Find where the given text appears and provide that cell's center as [X, Y] coordinate. 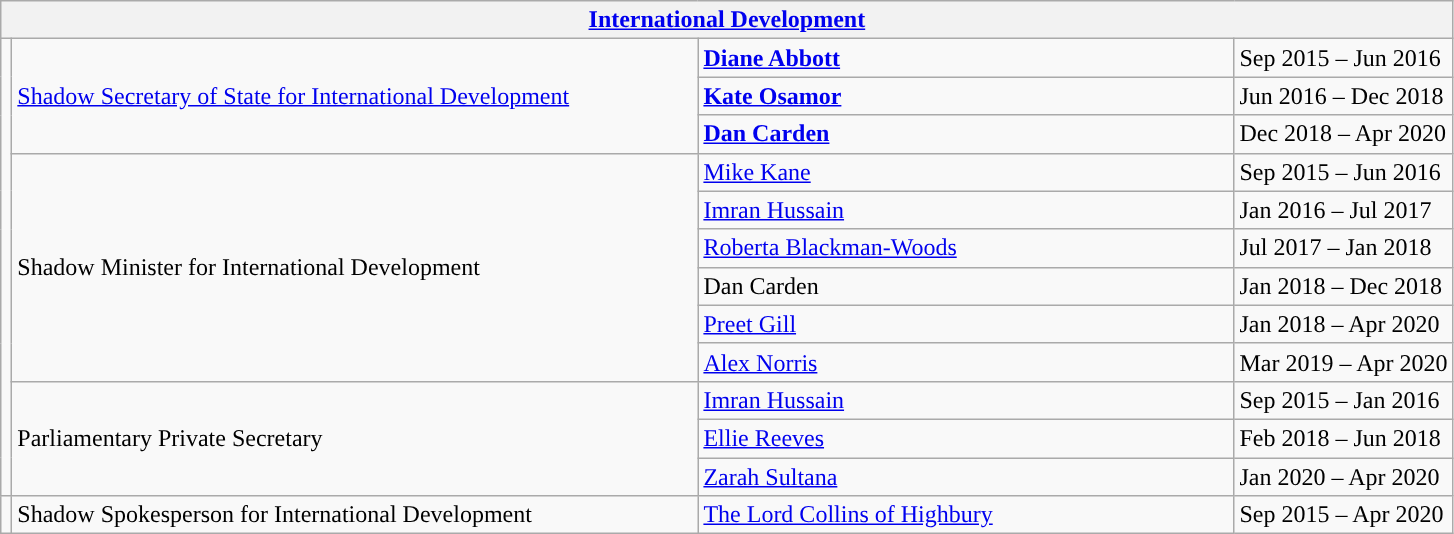
Kate Osamor [966, 96]
Zarah Sultana [966, 477]
Sep 2015 – Jan 2016 [1344, 400]
Mar 2019 – Apr 2020 [1344, 362]
Sep 2015 – Apr 2020 [1344, 515]
Ellie Reeves [966, 438]
Shadow Minister for International Development [355, 267]
Jan 2016 – Jul 2017 [1344, 210]
Preet Gill [966, 324]
Roberta Blackman-Woods [966, 248]
International Development [727, 20]
Feb 2018 – Jun 2018 [1344, 438]
Jan 2020 – Apr 2020 [1344, 477]
Jan 2018 – Dec 2018 [1344, 286]
Jun 2016 – Dec 2018 [1344, 96]
Alex Norris [966, 362]
Jan 2018 – Apr 2020 [1344, 324]
Parliamentary Private Secretary [355, 438]
The Lord Collins of Highbury [966, 515]
Shadow Spokesperson for International Development [355, 515]
Mike Kane [966, 172]
Diane Abbott [966, 58]
Jul 2017 – Jan 2018 [1344, 248]
Shadow Secretary of State for International Development [355, 96]
Dec 2018 – Apr 2020 [1344, 134]
